Determine the [X, Y] coordinate at the center of the cell enclosing the given text.  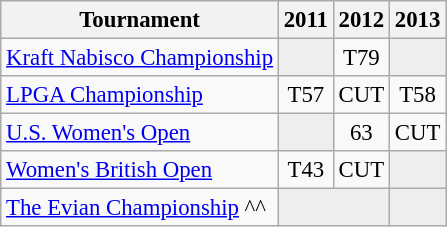
Tournament [140, 20]
The Evian Championship ^^ [140, 208]
Kraft Nabisco Championship [140, 58]
T43 [306, 170]
Women's British Open [140, 170]
LPGA Championship [140, 95]
2012 [361, 20]
T57 [306, 95]
63 [361, 133]
T58 [417, 95]
2011 [306, 20]
T79 [361, 58]
U.S. Women's Open [140, 133]
2013 [417, 20]
